Find where the given text appears and provide that cell's center as (X, Y) coordinate. 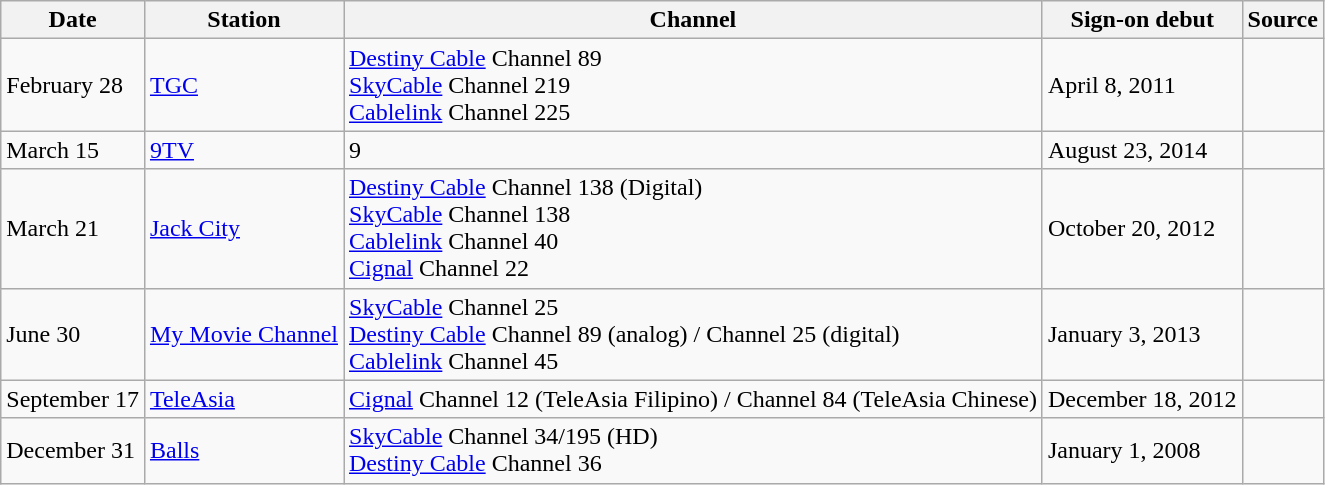
9 (694, 150)
Destiny Cable Channel 138 (Digital)SkyCable Channel 138Cablelink Channel 40Cignal Channel 22 (694, 228)
December 31 (73, 450)
Date (73, 20)
October 20, 2012 (1142, 228)
Destiny Cable Channel 89SkyCable Channel 219Cablelink Channel 225 (694, 85)
Station (244, 20)
August 23, 2014 (1142, 150)
Channel (694, 20)
Balls (244, 450)
Source (1282, 20)
March 15 (73, 150)
June 30 (73, 334)
Sign-on debut (1142, 20)
April 8, 2011 (1142, 85)
December 18, 2012 (1142, 399)
September 17 (73, 399)
Cignal Channel 12 (TeleAsia Filipino) / Channel 84 (TeleAsia Chinese) (694, 399)
My Movie Channel (244, 334)
Jack City (244, 228)
January 3, 2013 (1142, 334)
TGC (244, 85)
SkyCable Channel 34/195 (HD)Destiny Cable Channel 36 (694, 450)
February 28 (73, 85)
9TV (244, 150)
SkyCable Channel 25Destiny Cable Channel 89 (analog) / Channel 25 (digital)Cablelink Channel 45 (694, 334)
TeleAsia (244, 399)
March 21 (73, 228)
January 1, 2008 (1142, 450)
